Return (X, Y) of the center of cell containing provided text 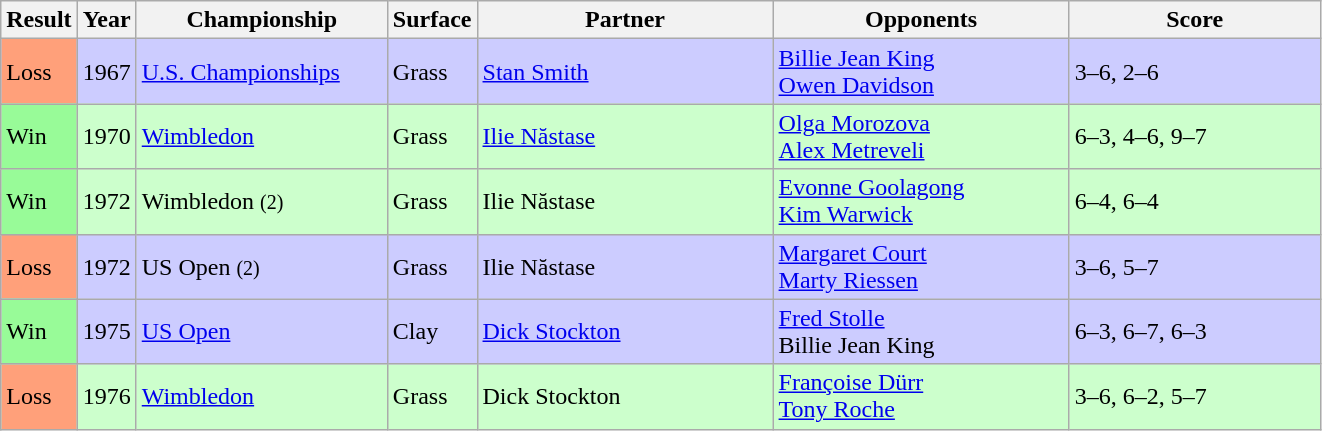
Wimbledon (2) (262, 202)
3–6, 5–7 (1194, 266)
1976 (106, 396)
Result (39, 20)
Championship (262, 20)
1967 (106, 72)
Billie Jean King Owen Davidson (921, 72)
6–3, 6–7, 6–3 (1194, 332)
US Open (262, 332)
Surface (432, 20)
Year (106, 20)
Evonne Goolagong Kim Warwick (921, 202)
Score (1194, 20)
6–4, 6–4 (1194, 202)
6–3, 4–6, 9–7 (1194, 136)
1970 (106, 136)
Stan Smith (625, 72)
U.S. Championships (262, 72)
US Open (2) (262, 266)
Fred Stolle Billie Jean King (921, 332)
Françoise Dürr Tony Roche (921, 396)
3–6, 6–2, 5–7 (1194, 396)
Partner (625, 20)
Margaret Court Marty Riessen (921, 266)
Opponents (921, 20)
1975 (106, 332)
3–6, 2–6 (1194, 72)
Clay (432, 332)
Olga Morozova Alex Metreveli (921, 136)
